Capture the cell that displays the provided text and extract its [X, Y] central coordinate. 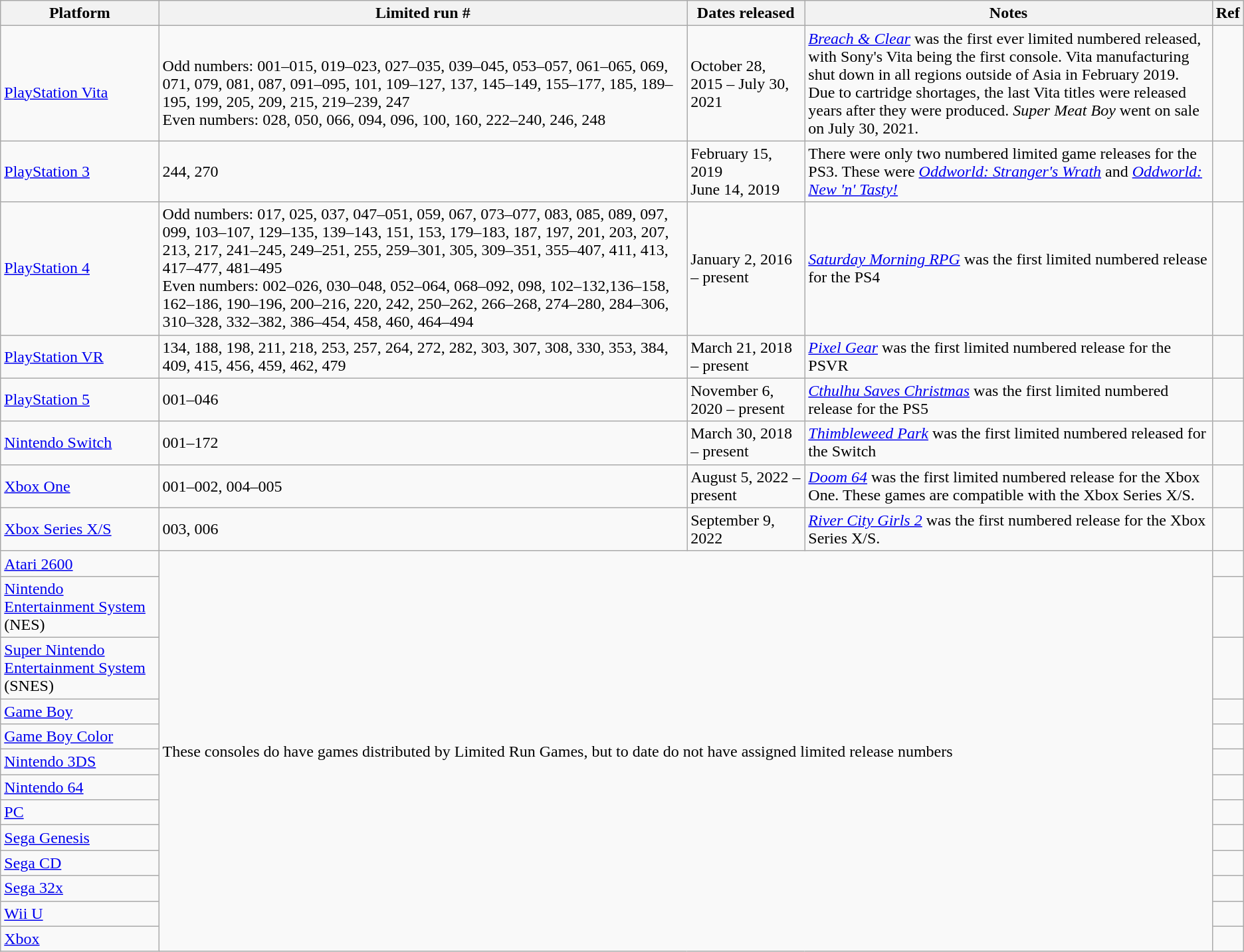
Doom 64 was the first limited numbered release for the Xbox One. These games are compatible with the Xbox Series X/S. [1009, 486]
Game Boy Color [80, 737]
River City Girls 2 was the first numbered release for the Xbox Series X/S. [1009, 529]
Sega 32x [80, 888]
PlayStation 3 [80, 171]
Saturday Morning RPG was the first limited numbered release for the PS4 [1009, 268]
Nintendo Entertainment System (NES) [80, 607]
September 9, 2022 [746, 529]
PlayStation 4 [80, 268]
Nintendo Switch [80, 442]
March 30, 2018 – present [746, 442]
Dates released [746, 13]
PC [80, 812]
Platform [80, 13]
Wii U [80, 913]
Sega Genesis [80, 838]
Ref [1228, 13]
March 21, 2018 – present [746, 356]
134, 188, 198, 211, 218, 253, 257, 264, 272, 282, 303, 307, 308, 330, 353, 384, 409, 415, 456, 459, 462, 479 [423, 356]
PlayStation VR [80, 356]
001–046 [423, 400]
October 28, 2015 – July 30, 2021 [746, 84]
August 5, 2022 – present [746, 486]
Super Nintendo Entertainment System (SNES) [80, 668]
003, 006 [423, 529]
PlayStation Vita [80, 84]
January 2, 2016 – present [746, 268]
November 6, 2020 – present [746, 400]
244, 270 [423, 171]
Pixel Gear was the first limited numbered release for the PSVR [1009, 356]
Notes [1009, 13]
There were only two numbered limited game releases for the PS3. These were Oddworld: Stranger's Wrath and Oddworld: New 'n' Tasty! [1009, 171]
001–172 [423, 442]
Nintendo 3DS [80, 762]
Xbox Series X/S [80, 529]
PlayStation 5 [80, 400]
001–002, 004–005 [423, 486]
Xbox One [80, 486]
Xbox [80, 939]
Cthulhu Saves Christmas was the first limited numbered release for the PS5 [1009, 400]
Sega CD [80, 863]
Limited run # [423, 13]
Game Boy [80, 712]
Thimbleweed Park was the first limited numbered released for the Switch [1009, 442]
February 15, 2019June 14, 2019 [746, 171]
Nintendo 64 [80, 787]
These consoles do have games distributed by Limited Run Games, but to date do not have assigned limited release numbers [686, 751]
Atari 2600 [80, 563]
